Identify which cell holds the provided text, then report its [X, Y] central coordinate. 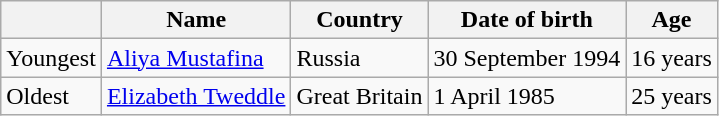
Aliya Mustafina [196, 58]
Youngest [52, 58]
Elizabeth Tweddle [196, 96]
25 years [672, 96]
Date of birth [527, 20]
Russia [360, 58]
30 September 1994 [527, 58]
Name [196, 20]
Age [672, 20]
1 April 1985 [527, 96]
16 years [672, 58]
Oldest [52, 96]
Country [360, 20]
Great Britain [360, 96]
